Capture the cell that displays the provided text and extract its [x, y] central coordinate. 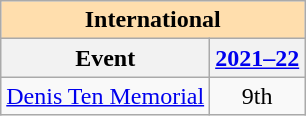
2021–22 [258, 58]
9th [258, 96]
International [153, 20]
Denis Ten Memorial [106, 96]
Event [106, 58]
